Scan for the cell matching the given text and deliver its (X, Y) coordinate at center. 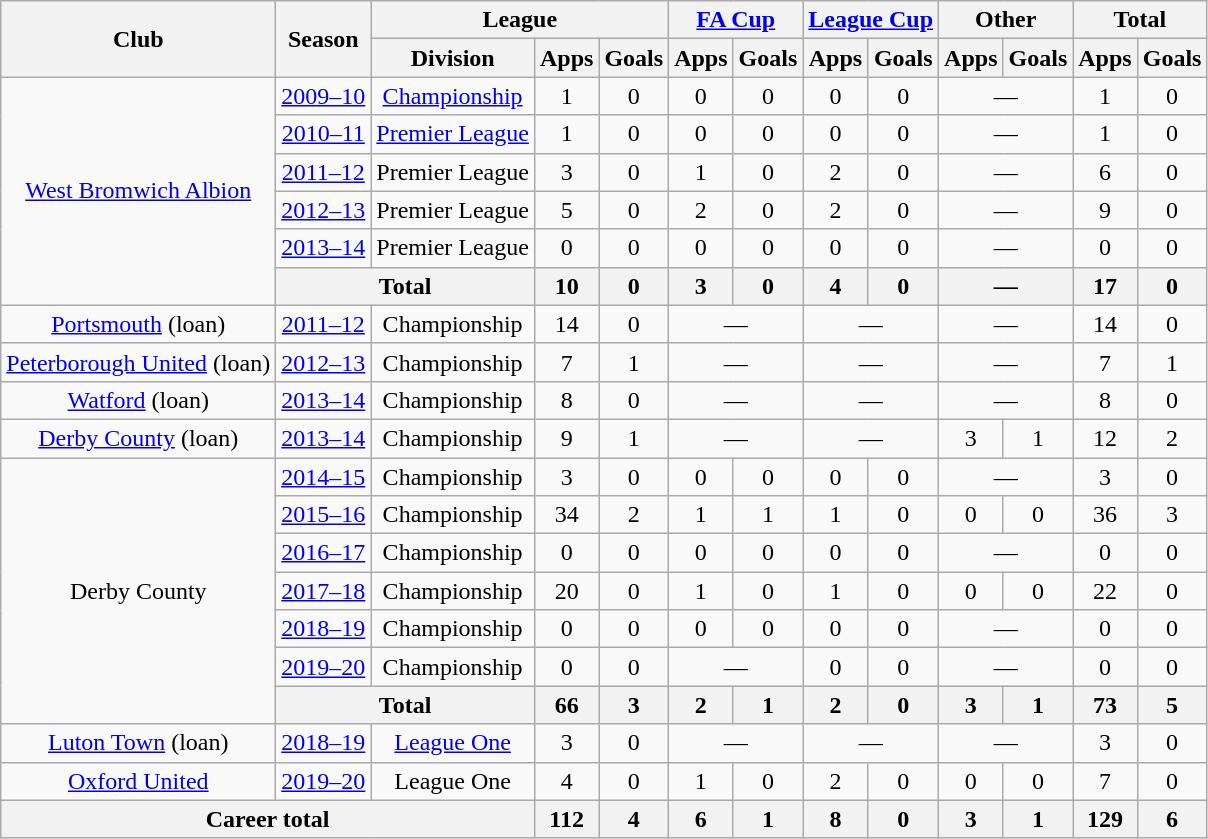
2017–18 (324, 591)
10 (566, 286)
20 (566, 591)
2009–10 (324, 96)
Watford (loan) (138, 400)
66 (566, 705)
112 (566, 819)
Luton Town (loan) (138, 743)
League (520, 20)
Division (453, 58)
22 (1105, 591)
Club (138, 39)
2010–11 (324, 134)
36 (1105, 515)
12 (1105, 438)
129 (1105, 819)
Peterborough United (loan) (138, 362)
17 (1105, 286)
2016–17 (324, 553)
Oxford United (138, 781)
73 (1105, 705)
Career total (268, 819)
FA Cup (736, 20)
2015–16 (324, 515)
Other (1006, 20)
Portsmouth (loan) (138, 324)
Season (324, 39)
Derby County (138, 591)
34 (566, 515)
2014–15 (324, 477)
West Bromwich Albion (138, 191)
Derby County (loan) (138, 438)
League Cup (871, 20)
